Search for the cell housing the specified text and yield its (x, y) center coordinate. 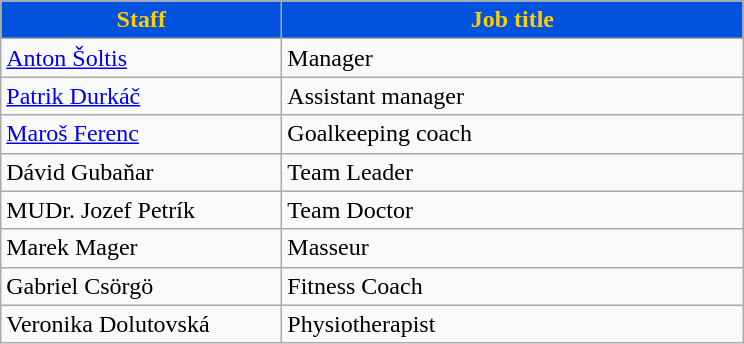
Anton Šoltis (142, 58)
Patrik Durkáč (142, 96)
Team Leader (512, 172)
Team Doctor (512, 210)
Marek Mager (142, 248)
Veronika Dolutovská (142, 324)
Gabriel Csörgö (142, 286)
MUDr. Jozef Petrík (142, 210)
Physiotherapist (512, 324)
Masseur (512, 248)
Dávid Gubaňar (142, 172)
Fitness Coach (512, 286)
Manager (512, 58)
Job title (512, 20)
Goalkeeping coach (512, 134)
Assistant manager (512, 96)
Staff (142, 20)
Maroš Ferenc (142, 134)
